Find where the given text appears and provide that cell's center as (x, y) coordinate. 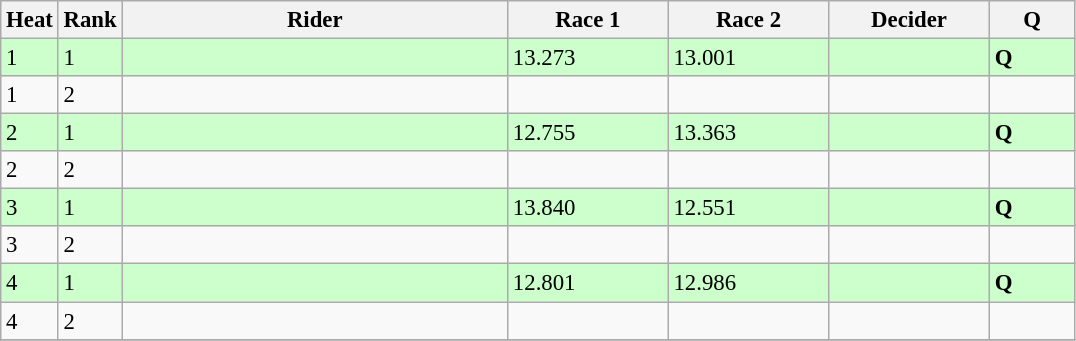
12.551 (748, 208)
Race 2 (748, 20)
13.840 (588, 208)
12.986 (748, 283)
13.273 (588, 58)
Rider (315, 20)
13.363 (748, 133)
13.001 (748, 58)
12.755 (588, 133)
Decider (910, 20)
12.801 (588, 283)
Rank (90, 20)
Race 1 (588, 20)
Heat (30, 20)
